Return (x, y) of the center of cell containing provided text 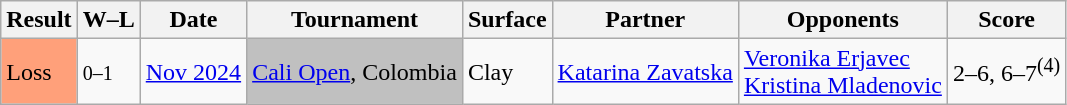
Score (1006, 20)
Opponents (842, 20)
Veronika Erjavec Kristina Mladenovic (842, 72)
Katarina Zavatska (645, 72)
Date (193, 20)
2–6, 6–7(4) (1006, 72)
Clay (507, 72)
Loss (39, 72)
Cali Open, Colombia (355, 72)
Nov 2024 (193, 72)
Surface (507, 20)
0–1 (108, 72)
W–L (108, 20)
Partner (645, 20)
Result (39, 20)
Tournament (355, 20)
